From the cell containing the given text, extract its center point as [x, y] coordinate. 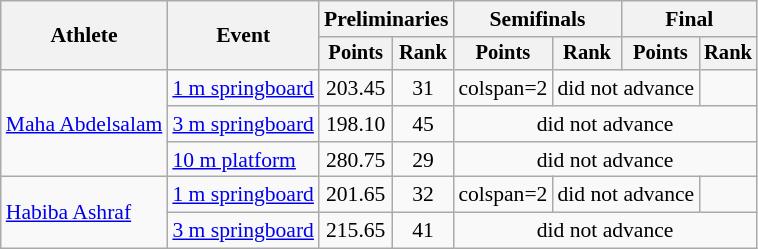
Final [690, 19]
Habiba Ashraf [84, 212]
Maha Abdelsalam [84, 124]
198.10 [356, 124]
Athlete [84, 36]
41 [422, 231]
32 [422, 195]
31 [422, 88]
203.45 [356, 88]
45 [422, 124]
Preliminaries [386, 19]
201.65 [356, 195]
215.65 [356, 231]
Semifinals [537, 19]
10 m platform [243, 160]
29 [422, 160]
280.75 [356, 160]
Event [243, 36]
